Find where the given text appears and provide that cell's center as [X, Y] coordinate. 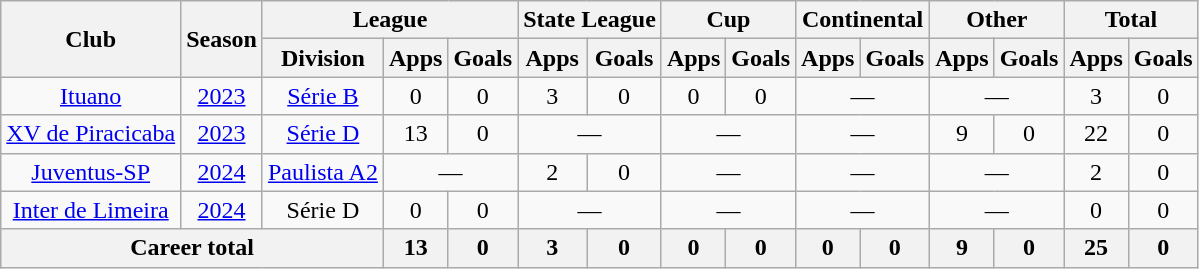
Paulista A2 [322, 172]
Série B [322, 96]
Season [222, 39]
Continental [863, 20]
Career total [192, 248]
League [390, 20]
State League [590, 20]
Other [997, 20]
Juventus-SP [91, 172]
Total [1131, 20]
Inter de Limeira [91, 210]
XV de Piracicaba [91, 134]
Cup [728, 20]
Division [322, 58]
Ituano [91, 96]
22 [1096, 134]
25 [1096, 248]
Club [91, 39]
